Extract the (X, Y) coordinate from the center of the cell holding the provided text.  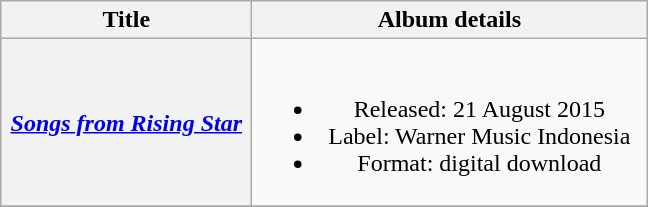
Album details (450, 20)
Released: 21 August 2015Label: Warner Music IndonesiaFormat: digital download (450, 122)
Songs from Rising Star (126, 122)
Title (126, 20)
